Identify which cell holds the provided text, then report its [X, Y] central coordinate. 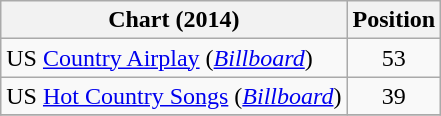
Chart (2014) [174, 20]
39 [394, 96]
53 [394, 58]
Position [394, 20]
US Hot Country Songs (Billboard) [174, 96]
US Country Airplay (Billboard) [174, 58]
